Capture the cell that displays the provided text and extract its [x, y] central coordinate. 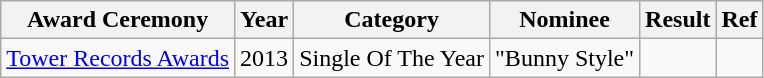
Year [264, 20]
Single Of The Year [392, 58]
"Bunny Style" [565, 58]
Result [678, 20]
2013 [264, 58]
Ref [740, 20]
Category [392, 20]
Award Ceremony [118, 20]
Tower Records Awards [118, 58]
Nominee [565, 20]
